Output the [x, y] coordinate of the center of the cell containing the given text.  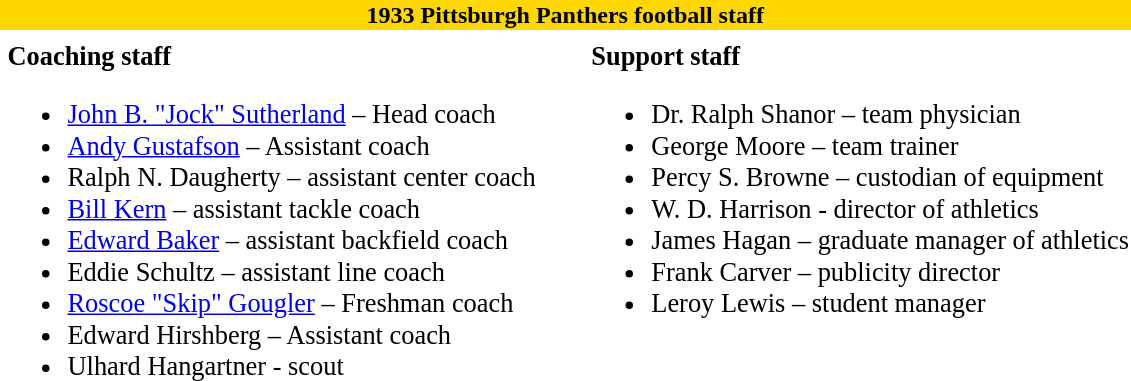
1933 Pittsburgh Panthers football staff [566, 15]
